Scan for the cell matching the given text and deliver its [X, Y] coordinate at center. 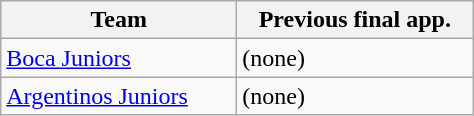
Team [119, 20]
Previous final app. [355, 20]
Boca Juniors [119, 58]
Argentinos Juniors [119, 96]
